Pinpoint the cell where the given text exists, returning its (X, Y) midpoint coordinate. 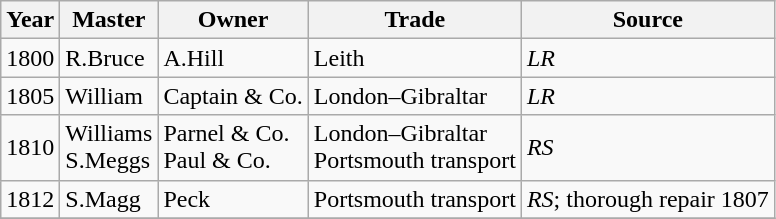
1805 (30, 96)
1800 (30, 58)
Portsmouth transport (414, 199)
RS (648, 148)
RS; thorough repair 1807 (648, 199)
A.Hill (233, 58)
WilliamsS.Meggs (109, 148)
William (109, 96)
Trade (414, 20)
Parnel & Co.Paul & Co. (233, 148)
Master (109, 20)
Year (30, 20)
Leith (414, 58)
Owner (233, 20)
Peck (233, 199)
R.Bruce (109, 58)
1810 (30, 148)
Source (648, 20)
Captain & Co. (233, 96)
S.Magg (109, 199)
London–Gibraltar (414, 96)
1812 (30, 199)
London–GibraltarPortsmouth transport (414, 148)
